Locate the cell with the specified text and output its (x, y) center coordinate. 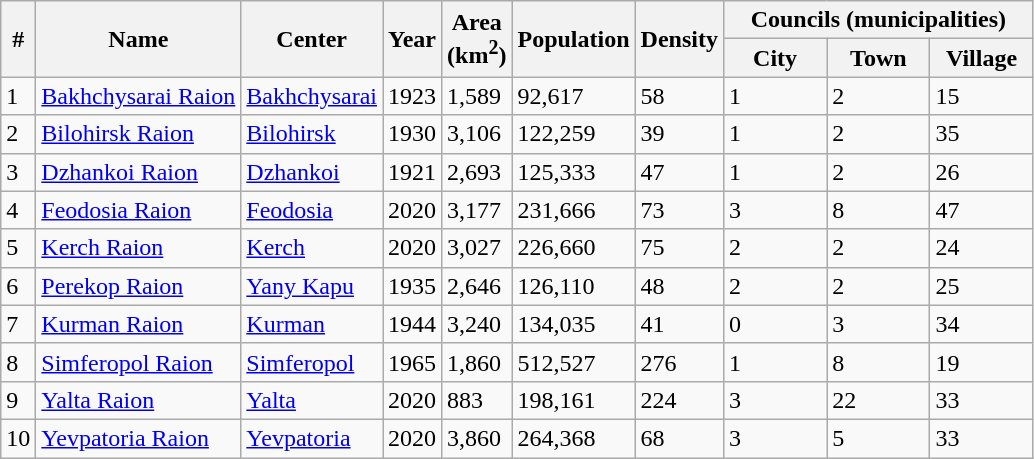
1944 (412, 324)
15 (982, 96)
19 (982, 362)
Bilohirsk Raion (138, 134)
Yevpatoria Raion (138, 438)
Yalta Raion (138, 400)
75 (679, 248)
Year (412, 39)
Dzhankoi Raion (138, 172)
Bakhchysarai Raion (138, 96)
0 (774, 324)
92,617 (574, 96)
26 (982, 172)
Feodosia (312, 210)
134,035 (574, 324)
25 (982, 286)
Area(km2) (477, 39)
2,693 (477, 172)
Dzhankoi (312, 172)
24 (982, 248)
Simferopol (312, 362)
41 (679, 324)
Town (878, 58)
Kerch (312, 248)
9 (18, 400)
3,860 (477, 438)
1921 (412, 172)
6 (18, 286)
58 (679, 96)
1930 (412, 134)
231,666 (574, 210)
Yevpatoria (312, 438)
125,333 (574, 172)
73 (679, 210)
35 (982, 134)
512,527 (574, 362)
3,106 (477, 134)
Yalta (312, 400)
3,240 (477, 324)
Name (138, 39)
126,110 (574, 286)
226,660 (574, 248)
276 (679, 362)
7 (18, 324)
1923 (412, 96)
10 (18, 438)
1,860 (477, 362)
Density (679, 39)
224 (679, 400)
3,177 (477, 210)
122,259 (574, 134)
Perekop Raion (138, 286)
1965 (412, 362)
Kurman (312, 324)
198,161 (574, 400)
48 (679, 286)
Bilohirsk (312, 134)
68 (679, 438)
Village (982, 58)
Councils (municipalities) (878, 20)
1,589 (477, 96)
22 (878, 400)
Center (312, 39)
Kurman Raion (138, 324)
39 (679, 134)
34 (982, 324)
Kerch Raion (138, 248)
Bakhchysarai (312, 96)
City (774, 58)
264,368 (574, 438)
Yany Kapu (312, 286)
4 (18, 210)
Feodosia Raion (138, 210)
883 (477, 400)
2,646 (477, 286)
1935 (412, 286)
Population (574, 39)
3,027 (477, 248)
Simferopol Raion (138, 362)
# (18, 39)
